Return the (x, y) coordinate for the center point of the cell that contains the specified text.  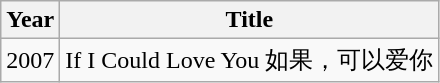
If I Could Love You 如果，可以爱你 (250, 60)
2007 (30, 60)
Title (250, 20)
Year (30, 20)
